Capture the cell that displays the provided text and extract its [X, Y] central coordinate. 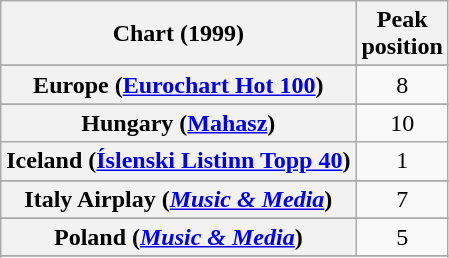
Iceland (Íslenski Listinn Topp 40) [178, 161]
7 [402, 199]
5 [402, 237]
Peakposition [402, 34]
Poland (Music & Media) [178, 237]
1 [402, 161]
10 [402, 123]
8 [402, 85]
Italy Airplay (Music & Media) [178, 199]
Europe (Eurochart Hot 100) [178, 85]
Chart (1999) [178, 34]
Hungary (Mahasz) [178, 123]
